Pinpoint the cell where the given text exists, returning its (x, y) midpoint coordinate. 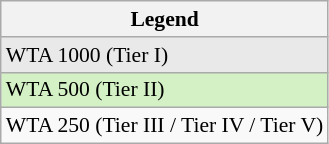
WTA 500 (Tier II) (165, 90)
WTA 1000 (Tier I) (165, 55)
Legend (165, 19)
WTA 250 (Tier III / Tier IV / Tier V) (165, 126)
